Scan for the cell matching the given text and deliver its [x, y] coordinate at center. 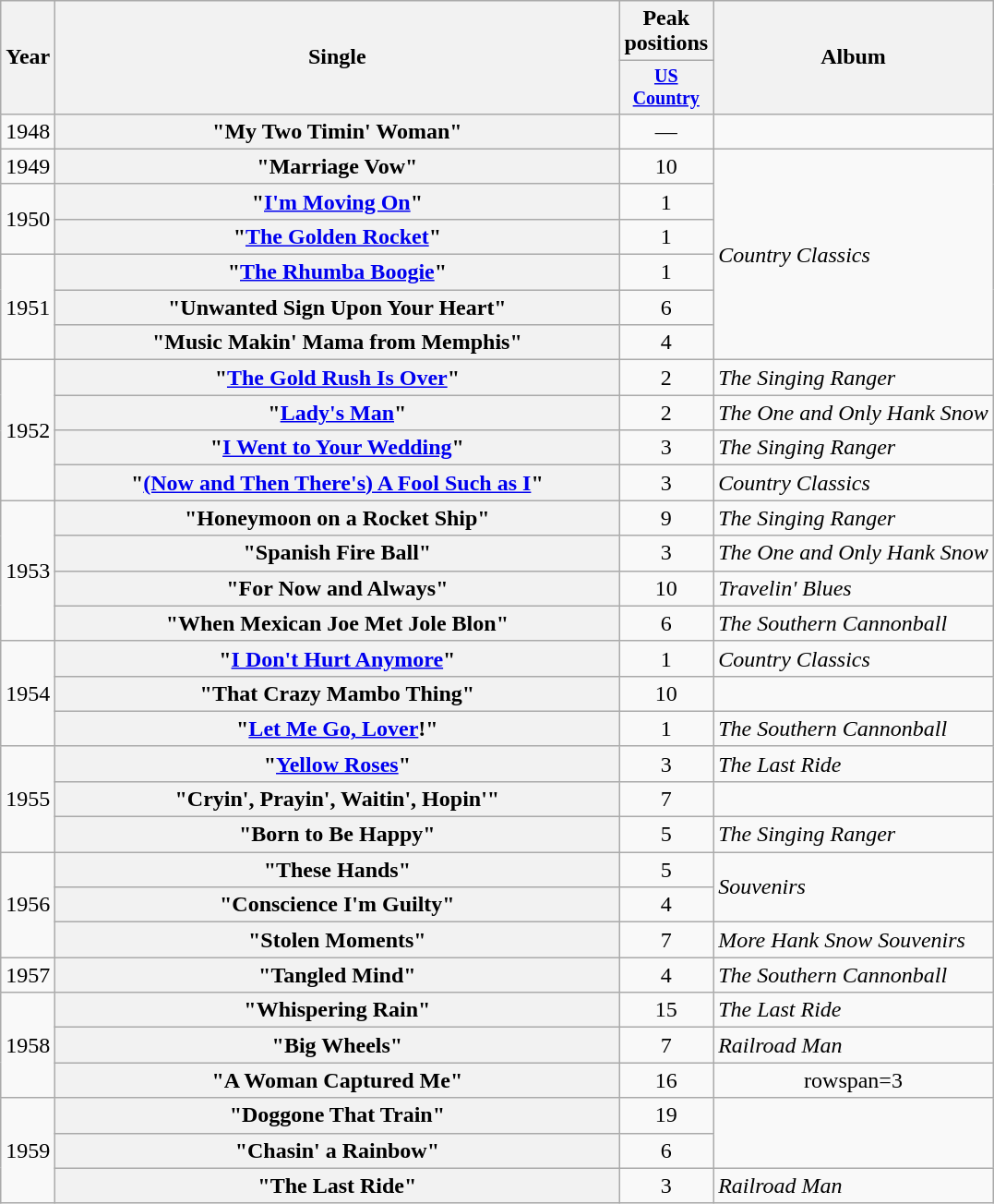
"A Woman Captured Me" [338, 1080]
Single [338, 57]
1949 [28, 166]
"Big Wheels" [338, 1045]
"Stolen Moments" [338, 940]
1954 [28, 693]
19 [666, 1115]
"The Last Ride" [338, 1186]
1950 [28, 219]
"The Golden Rocket" [338, 236]
US Country [666, 87]
"Unwanted Sign Upon Your Heart" [338, 307]
15 [666, 1010]
"Lady's Man" [338, 413]
1955 [28, 799]
"When Mexican Joe Met Jole Blon" [338, 623]
"My Two Timin' Woman" [338, 131]
"Let Me Go, Lover!" [338, 728]
"Tangled Mind" [338, 975]
1952 [28, 430]
1957 [28, 975]
1958 [28, 1045]
"Cryin', Prayin', Waitin', Hopin'" [338, 799]
"That Crazy Mambo Thing" [338, 693]
1951 [28, 307]
Peakpositions [666, 31]
More Hank Snow Souvenirs [854, 940]
"For Now and Always" [338, 588]
"The Gold Rush Is Over" [338, 378]
"Chasin' a Rainbow" [338, 1150]
"Born to Be Happy" [338, 835]
"Honeymoon on a Rocket Ship" [338, 518]
Album [854, 57]
"I Went to Your Wedding" [338, 448]
Year [28, 57]
1953 [28, 571]
1959 [28, 1150]
"(Now and Then There's) A Fool Such as I" [338, 483]
1956 [28, 905]
"I Don't Hurt Anymore" [338, 658]
1948 [28, 131]
— [666, 131]
"These Hands" [338, 870]
"Spanish Fire Ball" [338, 553]
Souvenirs [854, 887]
"The Rhumba Boogie" [338, 272]
"Yellow Roses" [338, 764]
"Doggone That Train" [338, 1115]
"Marriage Vow" [338, 166]
"Music Makin' Mama from Memphis" [338, 343]
16 [666, 1080]
9 [666, 518]
"Conscience I'm Guilty" [338, 905]
Travelin' Blues [854, 588]
"I'm Moving On" [338, 201]
"Whispering Rain" [338, 1010]
rowspan=3 [854, 1080]
